Capture the cell that displays the provided text and extract its (x, y) central coordinate. 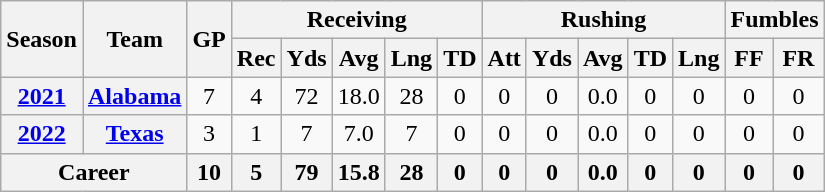
10 (209, 172)
4 (256, 96)
Team (134, 39)
7.0 (358, 134)
Fumbles (774, 20)
72 (306, 96)
2021 (42, 96)
15.8 (358, 172)
Att (504, 58)
1 (256, 134)
GP (209, 39)
Career (94, 172)
FR (798, 58)
2022 (42, 134)
Season (42, 39)
5 (256, 172)
Alabama (134, 96)
Receiving (356, 20)
Rushing (604, 20)
Texas (134, 134)
18.0 (358, 96)
Rec (256, 58)
FF (749, 58)
3 (209, 134)
79 (306, 172)
